Find where the given text appears and provide that cell's center as [x, y] coordinate. 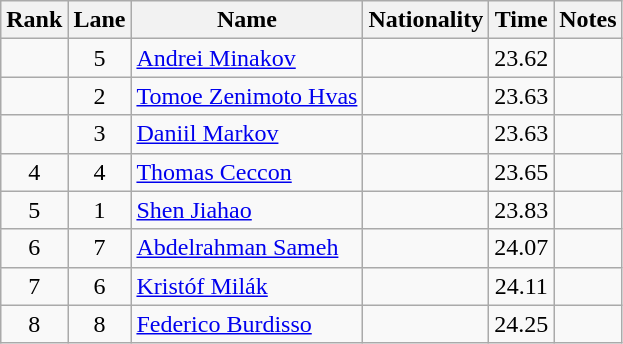
Shen Jiahao [247, 210]
Time [522, 20]
24.25 [522, 324]
Federico Burdisso [247, 324]
Lane [100, 20]
24.07 [522, 248]
Rank [34, 20]
Name [247, 20]
Tomoe Zenimoto Hvas [247, 96]
24.11 [522, 286]
Nationality [426, 20]
Notes [588, 20]
23.65 [522, 172]
1 [100, 210]
2 [100, 96]
Abdelrahman Sameh [247, 248]
Thomas Ceccon [247, 172]
Kristóf Milák [247, 286]
23.83 [522, 210]
3 [100, 134]
Daniil Markov [247, 134]
23.62 [522, 58]
Andrei Minakov [247, 58]
